Find where the given text appears and provide that cell's center as [X, Y] coordinate. 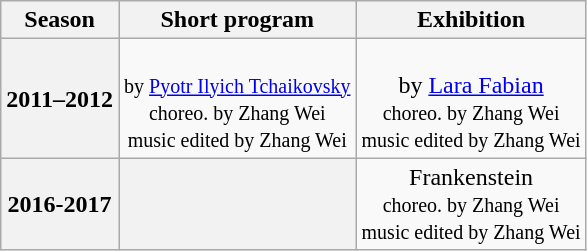
by Pyotr Ilyich Tchaikovsky choreo. by Zhang Wei music edited by Zhang Wei [237, 98]
2011–2012 [60, 98]
by Lara Fabian choreo. by Zhang Wei music edited by Zhang Wei [471, 98]
2016-2017 [60, 204]
Season [60, 20]
Exhibition [471, 20]
Frankenstein choreo. by Zhang Wei music edited by Zhang Wei [471, 204]
Short program [237, 20]
